Detect which cell encompasses the target text, then output its [x, y] center coordinate. 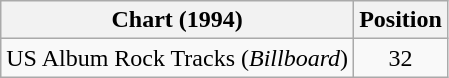
Chart (1994) [178, 20]
32 [401, 58]
Position [401, 20]
US Album Rock Tracks (Billboard) [178, 58]
